Identify which cell holds the provided text, then report its [X, Y] central coordinate. 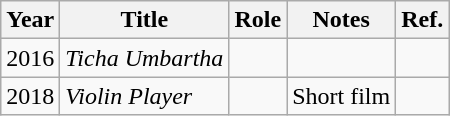
Ref. [422, 20]
Ticha Umbartha [144, 58]
Title [144, 20]
Violin Player [144, 96]
Notes [342, 20]
2018 [30, 96]
Role [258, 20]
Year [30, 20]
2016 [30, 58]
Short film [342, 96]
